Pinpoint the cell where the given text exists, returning its [x, y] midpoint coordinate. 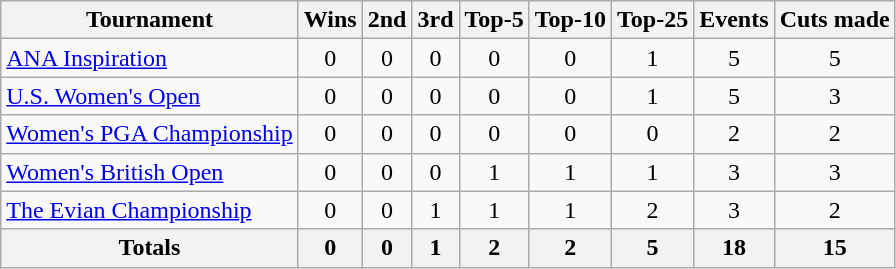
Women's PGA Championship [150, 134]
Tournament [150, 20]
Totals [150, 248]
The Evian Championship [150, 210]
Cuts made [834, 20]
ANA Inspiration [150, 58]
Top-25 [652, 20]
3rd [436, 20]
Events [734, 20]
Wins [330, 20]
Women's British Open [150, 172]
U.S. Women's Open [150, 96]
18 [734, 248]
Top-5 [494, 20]
Top-10 [570, 20]
2nd [387, 20]
15 [834, 248]
